Scan for the cell matching the given text and deliver its [X, Y] coordinate at center. 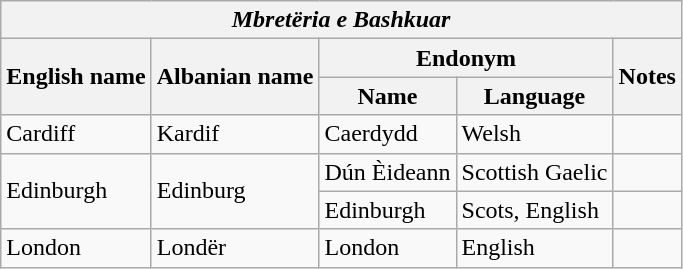
Welsh [534, 134]
Language [534, 96]
Cardiff [76, 134]
English [534, 248]
Notes [647, 77]
Londër [235, 248]
Edinburg [235, 191]
Scottish Gaelic [534, 172]
Mbretëria e Bashkuar [342, 20]
English name [76, 77]
Name [388, 96]
Albanian name [235, 77]
Endonym [466, 58]
Kardif [235, 134]
Dún Èideann [388, 172]
Scots, English [534, 210]
Caerdydd [388, 134]
